From the cell containing the given text, extract its center point as [X, Y] coordinate. 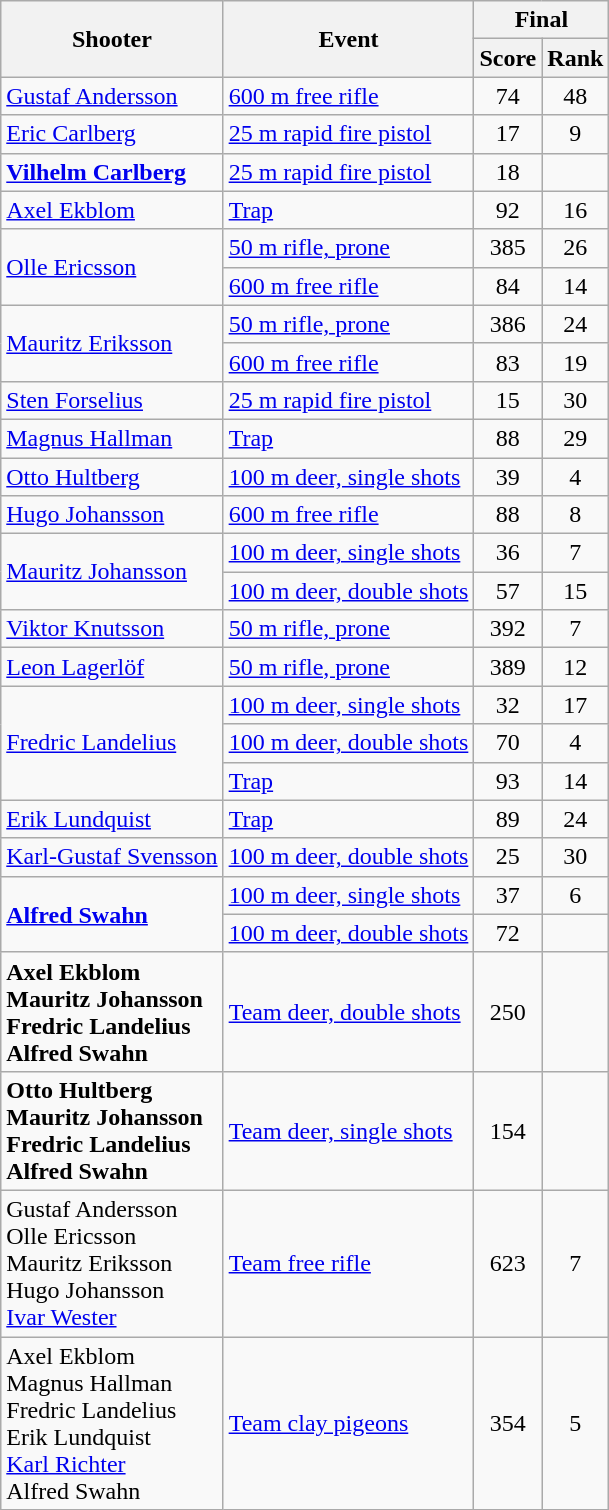
Vilhelm Carlberg [112, 172]
Eric Carlberg [112, 134]
25 [508, 857]
29 [576, 438]
154 [508, 1130]
Team deer, double shots [348, 1012]
389 [508, 667]
37 [508, 895]
Leon Lagerlöf [112, 667]
Shooter [112, 39]
Gustaf Andersson Olle Ericsson Mauritz Eriksson Hugo Johansson Ivar Wester [112, 1263]
36 [508, 553]
Team free rifle [348, 1263]
Alfred Swahn [112, 914]
Gustaf Andersson [112, 96]
Mauritz Johansson [112, 572]
26 [576, 248]
Otto Hultberg Mauritz Johansson Fredric Landelius Alfred Swahn [112, 1130]
89 [508, 819]
8 [576, 515]
Karl-Gustaf Svensson [112, 857]
Rank [576, 58]
6 [576, 895]
Viktor Knutsson [112, 629]
Erik Lundquist [112, 819]
Final [542, 20]
57 [508, 591]
83 [508, 362]
Magnus Hallman [112, 438]
385 [508, 248]
Axel Ekblom Magnus Hallman Fredric Landelius Erik Lundquist Karl Richter Alfred Swahn [112, 1422]
Otto Hultberg [112, 477]
72 [508, 933]
19 [576, 362]
623 [508, 1263]
39 [508, 477]
Score [508, 58]
32 [508, 705]
74 [508, 96]
92 [508, 210]
48 [576, 96]
Hugo Johansson [112, 515]
16 [576, 210]
392 [508, 629]
Axel Ekblom Mauritz Johansson Fredric Landelius Alfred Swahn [112, 1012]
70 [508, 743]
93 [508, 781]
18 [508, 172]
354 [508, 1422]
386 [508, 324]
Sten Forselius [112, 400]
Team deer, single shots [348, 1130]
Mauritz Eriksson [112, 343]
84 [508, 286]
9 [576, 134]
Event [348, 39]
Olle Ericsson [112, 267]
Team clay pigeons [348, 1422]
Axel Ekblom [112, 210]
Fredric Landelius [112, 743]
12 [576, 667]
5 [576, 1422]
250 [508, 1012]
